Provide the [X, Y] coordinate of the cell's center where the given text is located.  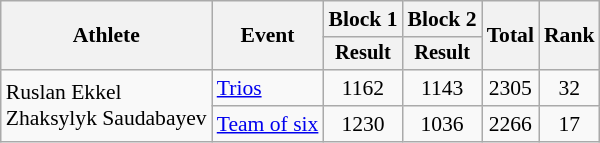
1036 [442, 124]
Block 2 [442, 19]
Rank [570, 36]
32 [570, 88]
Event [268, 36]
1230 [362, 124]
Team of six [268, 124]
17 [570, 124]
Ruslan EkkelZhaksylyk Saudabayev [106, 106]
Total [510, 36]
Athlete [106, 36]
2305 [510, 88]
2266 [510, 124]
1143 [442, 88]
Block 1 [362, 19]
1162 [362, 88]
Trios [268, 88]
